Return the [x, y] coordinate for the center point of the cell that contains the specified text.  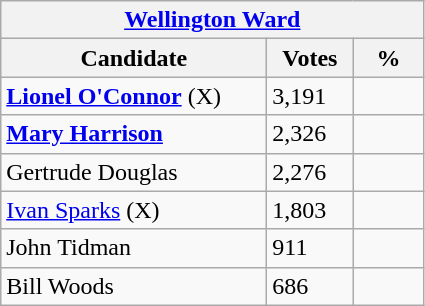
Wellington Ward [212, 20]
2,276 [310, 172]
Mary Harrison [134, 134]
3,191 [310, 96]
% [388, 58]
Bill Woods [134, 286]
Gertrude Douglas [134, 172]
1,803 [310, 210]
Votes [310, 58]
Candidate [134, 58]
2,326 [310, 134]
911 [310, 248]
John Tidman [134, 248]
Lionel O'Connor (X) [134, 96]
686 [310, 286]
Ivan Sparks (X) [134, 210]
